Provide the (X, Y) coordinate of the cell's center where the given text is located.  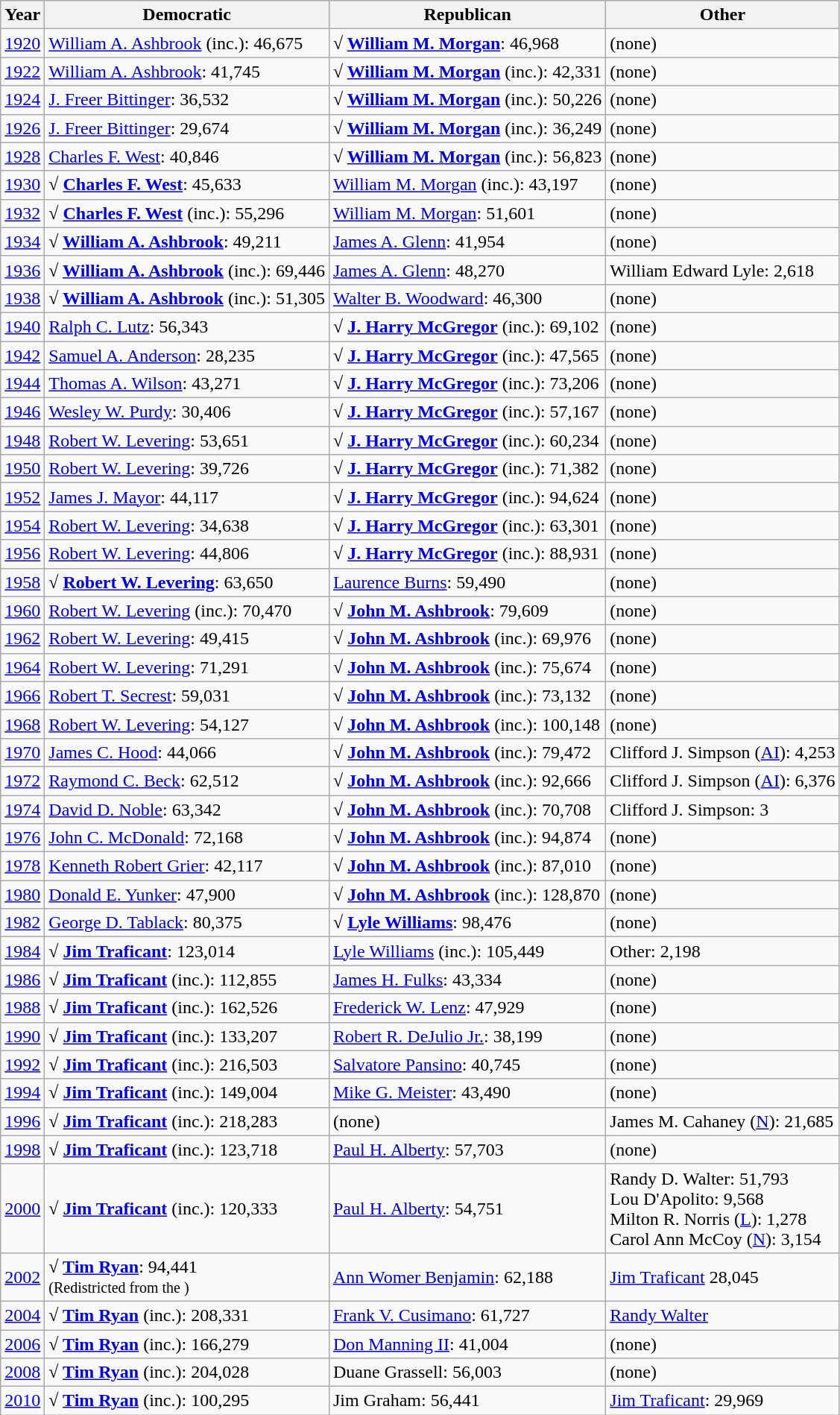
1960 (22, 611)
√ Charles F. West: 45,633 (187, 185)
2008 (22, 1373)
√ William A. Ashbrook (inc.): 69,446 (187, 270)
James A. Glenn: 48,270 (467, 270)
Laurence Burns: 59,490 (467, 582)
Robert W. Levering: 49,415 (187, 639)
Kenneth Robert Grier: 42,117 (187, 866)
1948 (22, 441)
1972 (22, 781)
√ John M. Ashbrook (inc.): 128,870 (467, 895)
George D. Tablack: 80,375 (187, 923)
√ J. Harry McGregor (inc.): 94,624 (467, 497)
Don Manning II: 41,004 (467, 1344)
√ J. Harry McGregor (inc.): 69,102 (467, 327)
1926 (22, 128)
√ William M. Morgan (inc.): 36,249 (467, 128)
√ J. Harry McGregor (inc.): 88,931 (467, 554)
1996 (22, 1121)
√ Charles F. West (inc.): 55,296 (187, 213)
Raymond C. Beck: 62,512 (187, 781)
1982 (22, 923)
√ John M. Ashbrook (inc.): 79,472 (467, 752)
1928 (22, 157)
√ Tim Ryan (inc.): 204,028 (187, 1373)
1954 (22, 526)
1958 (22, 582)
√ J. Harry McGregor (inc.): 71,382 (467, 469)
√ Jim Traficant (inc.): 149,004 (187, 1093)
1956 (22, 554)
√ John M. Ashbrook (inc.): 69,976 (467, 639)
Jim Traficant 28,045 (723, 1276)
√ Tim Ryan (inc.): 208,331 (187, 1315)
Democratic (187, 15)
J. Freer Bittinger: 29,674 (187, 128)
√ Jim Traficant (inc.): 112,855 (187, 980)
√ Jim Traficant (inc.): 162,526 (187, 1008)
√ Jim Traficant (inc.): 123,718 (187, 1150)
2000 (22, 1208)
1920 (22, 43)
Lyle Williams (inc.): 105,449 (467, 951)
2006 (22, 1344)
1942 (22, 356)
√ Tim Ryan: 94,441(Redistricted from the ) (187, 1276)
William Edward Lyle: 2,618 (723, 270)
Paul H. Alberty: 54,751 (467, 1208)
√ J. Harry McGregor (inc.): 73,206 (467, 384)
√ John M. Ashbrook (inc.): 92,666 (467, 781)
2004 (22, 1315)
1992 (22, 1065)
√ William A. Ashbrook (inc.): 51,305 (187, 298)
James C. Hood: 44,066 (187, 752)
√ J. Harry McGregor (inc.): 57,167 (467, 412)
√ Robert W. Levering: 63,650 (187, 582)
Donald E. Yunker: 47,900 (187, 895)
1984 (22, 951)
√ J. Harry McGregor (inc.): 60,234 (467, 441)
William M. Morgan: 51,601 (467, 213)
Ann Womer Benjamin: 62,188 (467, 1276)
1944 (22, 384)
Robert W. Levering: 44,806 (187, 554)
1990 (22, 1036)
William A. Ashbrook (inc.): 46,675 (187, 43)
1934 (22, 242)
√ John M. Ashbrook (inc.): 94,874 (467, 838)
1978 (22, 866)
James A. Glenn: 41,954 (467, 242)
2010 (22, 1401)
Randy Walter (723, 1315)
√ Jim Traficant (inc.): 133,207 (187, 1036)
√ John M. Ashbrook: 79,609 (467, 611)
√ John M. Ashbrook (inc.): 75,674 (467, 667)
1922 (22, 72)
David D. Noble: 63,342 (187, 809)
William M. Morgan (inc.): 43,197 (467, 185)
Duane Grassell: 56,003 (467, 1373)
1924 (22, 100)
Frederick W. Lenz: 47,929 (467, 1008)
√ John M. Ashbrook (inc.): 87,010 (467, 866)
Thomas A. Wilson: 43,271 (187, 384)
William A. Ashbrook: 41,745 (187, 72)
√ Jim Traficant (inc.): 218,283 (187, 1121)
Robert W. Levering: 71,291 (187, 667)
Paul H. Alberty: 57,703 (467, 1150)
√ William M. Morgan: 46,968 (467, 43)
1980 (22, 895)
James J. Mayor: 44,117 (187, 497)
1962 (22, 639)
2002 (22, 1276)
1936 (22, 270)
1994 (22, 1093)
1964 (22, 667)
Robert W. Levering: 39,726 (187, 469)
James M. Cahaney (N): 21,685 (723, 1121)
√ John M. Ashbrook (inc.): 73,132 (467, 696)
Clifford J. Simpson: 3 (723, 809)
1968 (22, 724)
Republican (467, 15)
√ J. Harry McGregor (inc.): 63,301 (467, 526)
James H. Fulks: 43,334 (467, 980)
1970 (22, 752)
√ J. Harry McGregor (inc.): 47,565 (467, 356)
1998 (22, 1150)
Year (22, 15)
Charles F. West: 40,846 (187, 157)
√ Jim Traficant (inc.): 216,503 (187, 1065)
1986 (22, 980)
Jim Graham: 56,441 (467, 1401)
J. Freer Bittinger: 36,532 (187, 100)
1974 (22, 809)
Clifford J. Simpson (AI): 6,376 (723, 781)
Robert T. Secrest: 59,031 (187, 696)
Other: 2,198 (723, 951)
Samuel A. Anderson: 28,235 (187, 356)
Robert W. Levering: 53,651 (187, 441)
√ William M. Morgan (inc.): 42,331 (467, 72)
Robert W. Levering (inc.): 70,470 (187, 611)
Robert R. DeJulio Jr.: 38,199 (467, 1036)
√ Tim Ryan (inc.): 166,279 (187, 1344)
John C. McDonald: 72,168 (187, 838)
√ William M. Morgan (inc.): 50,226 (467, 100)
Jim Traficant: 29,969 (723, 1401)
√ Jim Traficant (inc.): 120,333 (187, 1208)
√ Lyle Williams: 98,476 (467, 923)
Frank V. Cusimano: 61,727 (467, 1315)
1930 (22, 185)
√ John M. Ashbrook (inc.): 100,148 (467, 724)
Robert W. Levering: 34,638 (187, 526)
1976 (22, 838)
√ William M. Morgan (inc.): 56,823 (467, 157)
Salvatore Pansino: 40,745 (467, 1065)
Mike G. Meister: 43,490 (467, 1093)
√ Tim Ryan (inc.): 100,295 (187, 1401)
√ William A. Ashbrook: 49,211 (187, 242)
Other (723, 15)
1988 (22, 1008)
Walter B. Woodward: 46,300 (467, 298)
Robert W. Levering: 54,127 (187, 724)
1940 (22, 327)
1946 (22, 412)
1932 (22, 213)
√ John M. Ashbrook (inc.): 70,708 (467, 809)
Randy D. Walter: 51,793Lou D'Apolito: 9,568Milton R. Norris (L): 1,278Carol Ann McCoy (N): 3,154 (723, 1208)
1952 (22, 497)
Ralph C. Lutz: 56,343 (187, 327)
Wesley W. Purdy: 30,406 (187, 412)
√ Jim Traficant: 123,014 (187, 951)
1966 (22, 696)
Clifford J. Simpson (AI): 4,253 (723, 752)
1938 (22, 298)
1950 (22, 469)
